Capture the cell that displays the provided text and extract its (x, y) central coordinate. 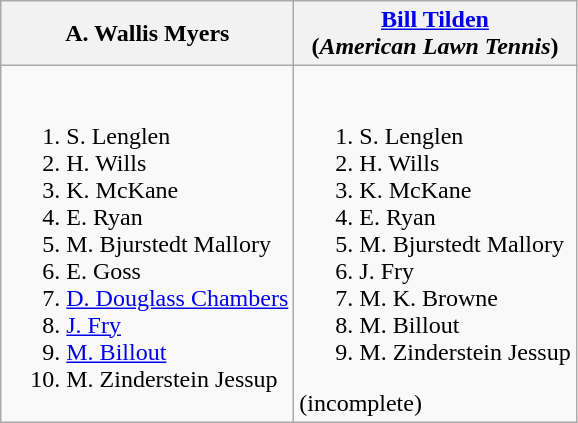
A. Wallis Myers (148, 34)
S. Lenglen H. Wills K. McKane E. Ryan M. Bjurstedt Mallory E. Goss D. Douglass Chambers J. Fry M. Billout M. Zinderstein Jessup (148, 244)
Bill Tilden(American Lawn Tennis) (435, 34)
S. Lenglen H. Wills K. McKane E. Ryan M. Bjurstedt Mallory J. Fry M. K. Browne M. Billout M. Zinderstein Jessup(incomplete) (435, 244)
